Scan for the cell matching the given text and deliver its (X, Y) coordinate at center. 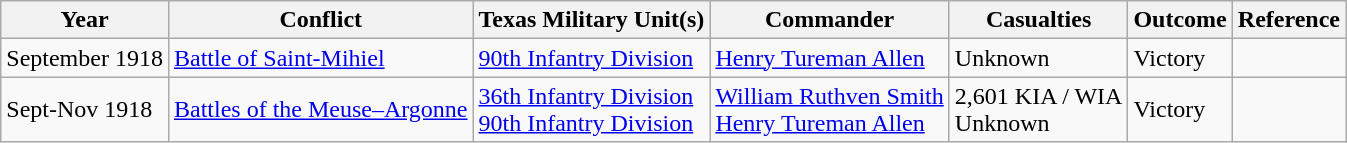
Casualties (1038, 20)
Year (85, 20)
Unknown (1038, 58)
Battles of the Meuse–Argonne (320, 110)
Texas Military Unit(s) (592, 20)
September 1918 (85, 58)
2,601 KIA / WIAUnknown (1038, 110)
Reference (1288, 20)
Conflict (320, 20)
90th Infantry Division (592, 58)
36th Infantry Division90th Infantry Division (592, 110)
Battle of Saint-Mihiel (320, 58)
Outcome (1180, 20)
Sept-Nov 1918 (85, 110)
William Ruthven SmithHenry Tureman Allen (830, 110)
Commander (830, 20)
Henry Tureman Allen (830, 58)
